Search for the cell housing the specified text and yield its [x, y] center coordinate. 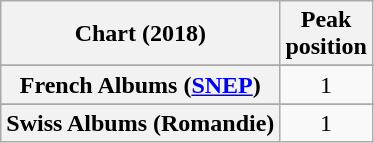
Chart (2018) [140, 34]
Peakposition [326, 34]
Swiss Albums (Romandie) [140, 123]
French Albums (SNEP) [140, 85]
